From the cell containing the given text, extract its center point as [x, y] coordinate. 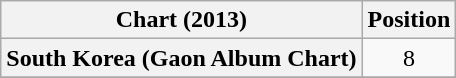
Position [409, 20]
8 [409, 58]
Chart (2013) [182, 20]
South Korea (Gaon Album Chart) [182, 58]
